Provide the (x, y) coordinate of the cell's center where the given text is located.  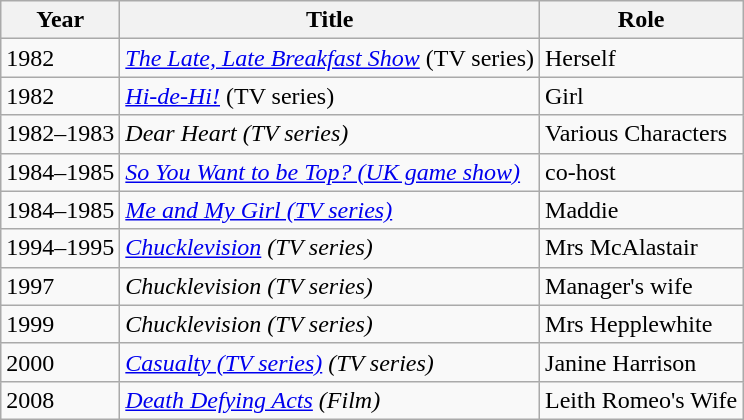
co-host (642, 172)
The Late, Late Breakfast Show (TV series) (330, 58)
Mrs Hepplewhite (642, 324)
Hi-de-Hi! (TV series) (330, 96)
1997 (60, 286)
Dear Heart (TV series) (330, 134)
Casualty (TV series) (TV series) (330, 362)
Mrs McAlastair (642, 248)
Janine Harrison (642, 362)
Me and My Girl (TV series) (330, 210)
Role (642, 20)
2000 (60, 362)
Herself (642, 58)
Manager's wife (642, 286)
2008 (60, 400)
Various Characters (642, 134)
Girl (642, 96)
1994–1995 (60, 248)
Title (330, 20)
Leith Romeo's Wife (642, 400)
1999 (60, 324)
Year (60, 20)
Maddie (642, 210)
Death Defying Acts (Film) (330, 400)
So You Want to be Top? (UK game show) (330, 172)
1982–1983 (60, 134)
